Scan for the cell matching the given text and deliver its (x, y) coordinate at center. 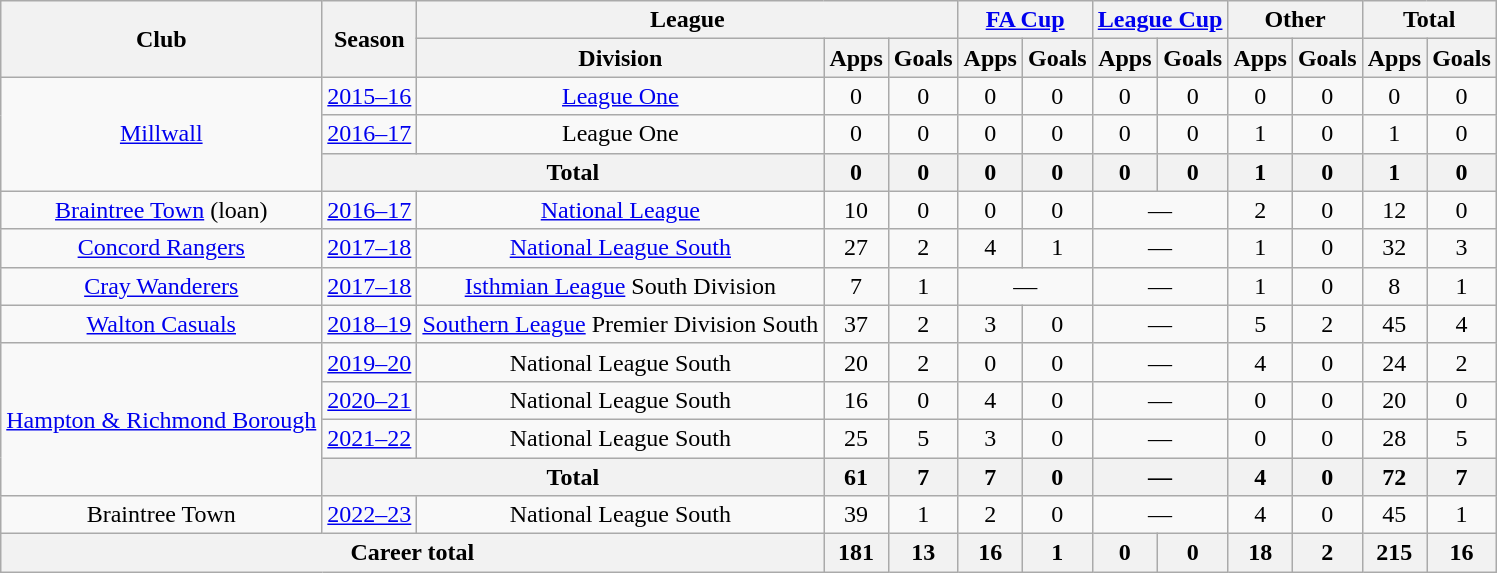
12 (1394, 210)
Cray Wanderers (162, 286)
2018–19 (370, 324)
Season (370, 39)
8 (1394, 286)
10 (856, 210)
Braintree Town (loan) (162, 210)
Club (162, 39)
Hampton & Richmond Borough (162, 419)
Southern League Premier Division South (620, 324)
2022–23 (370, 515)
Career total (412, 553)
32 (1394, 248)
28 (1394, 438)
25 (856, 438)
Millwall (162, 134)
FA Cup (1025, 20)
League Cup (1160, 20)
Concord Rangers (162, 248)
18 (1260, 553)
League (688, 20)
Braintree Town (162, 515)
2021–22 (370, 438)
National League (620, 210)
2019–20 (370, 362)
39 (856, 515)
Isthmian League South Division (620, 286)
24 (1394, 362)
181 (856, 553)
2015–16 (370, 96)
37 (856, 324)
Walton Casuals (162, 324)
Division (620, 58)
72 (1394, 477)
61 (856, 477)
215 (1394, 553)
2020–21 (370, 400)
13 (923, 553)
Other (1295, 20)
27 (856, 248)
